Output the [x, y] coordinate of the center of the cell containing the given text.  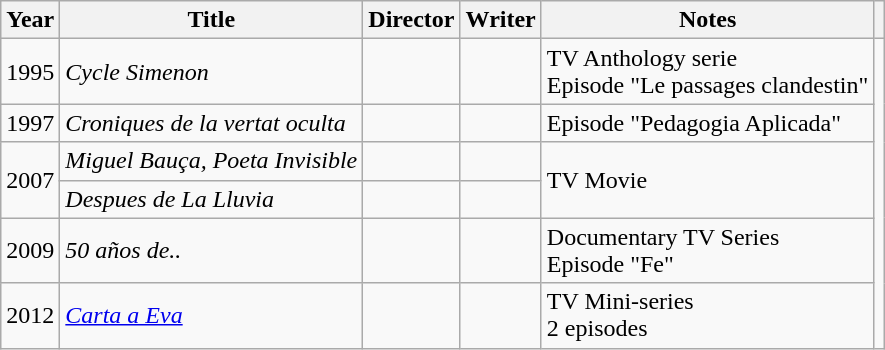
1997 [30, 123]
TV Mini-series2 episodes [708, 316]
Despues de La Lluvia [212, 199]
Title [212, 20]
TV Anthology serieEpisode "Le passages clandestin" [708, 72]
Cycle Simenon [212, 72]
TV Movie [708, 180]
Croniques de la vertat oculta [212, 123]
Writer [500, 20]
Director [412, 20]
2009 [30, 250]
1995 [30, 72]
2012 [30, 316]
2007 [30, 180]
Episode "Pedagogia Aplicada" [708, 123]
50 años de.. [212, 250]
Year [30, 20]
Documentary TV SeriesEpisode "Fe" [708, 250]
Carta a Eva [212, 316]
Notes [708, 20]
Miguel Bauça, Poeta Invisible [212, 161]
